Output the (x, y) coordinate of the center of the cell containing the given text.  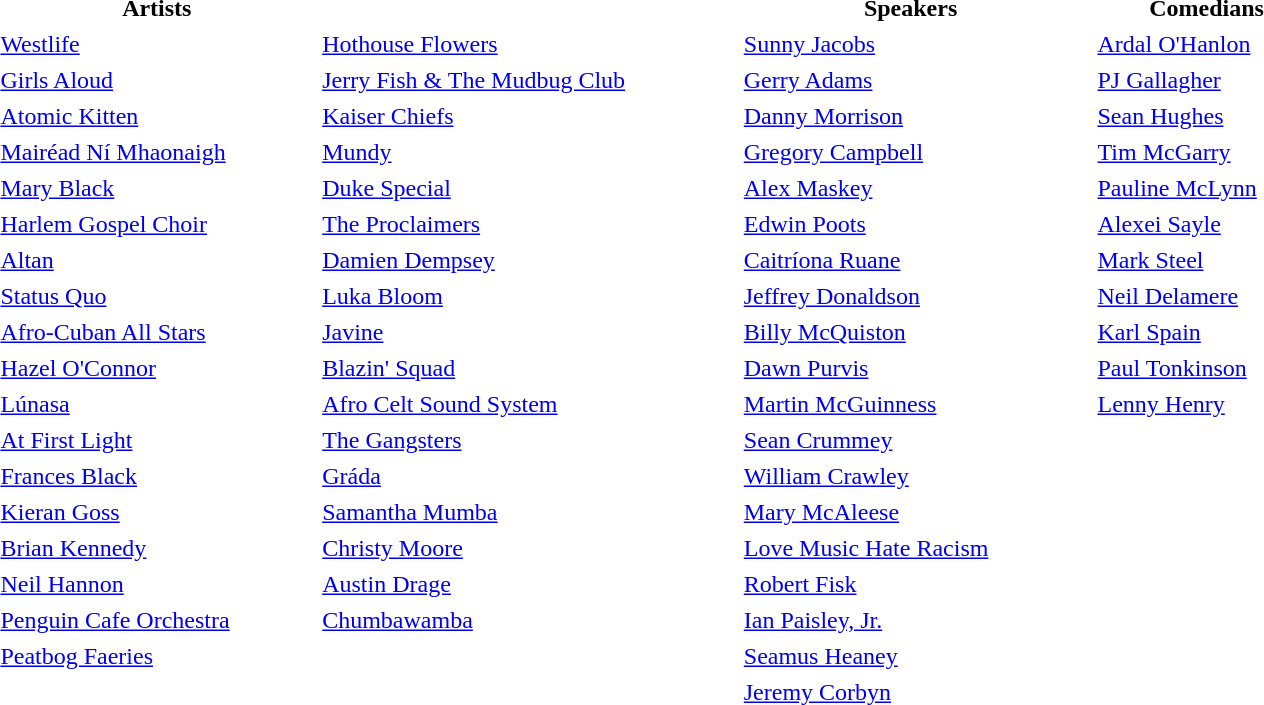
Gráda (528, 476)
Austin Drage (528, 584)
Samantha Mumba (528, 512)
Chumbawamba (528, 620)
Gerry Adams (911, 80)
Jerry Fish & The Mudbug Club (528, 80)
Martin McGuinness (911, 404)
Danny Morrison (911, 116)
The Gangsters (528, 440)
Hothouse Flowers (528, 44)
Sunny Jacobs (911, 44)
Duke Special (528, 188)
Mary McAleese (911, 512)
Edwin Poots (911, 224)
Jeffrey Donaldson (911, 296)
Mundy (528, 152)
Afro Celt Sound System (528, 404)
Sean Crummey (911, 440)
Luka Bloom (528, 296)
Robert Fisk (911, 584)
Kaiser Chiefs (528, 116)
William Crawley (911, 476)
The Proclaimers (528, 224)
Christy Moore (528, 548)
Seamus Heaney (911, 656)
Billy McQuiston (911, 332)
Damien Dempsey (528, 260)
Ian Paisley, Jr. (911, 620)
Javine (528, 332)
Love Music Hate Racism (911, 548)
Blazin' Squad (528, 368)
Alex Maskey (911, 188)
Caitríona Ruane (911, 260)
Gregory Campbell (911, 152)
Dawn Purvis (911, 368)
